Return the (X, Y) coordinate for the center point of the cell that contains the specified text.  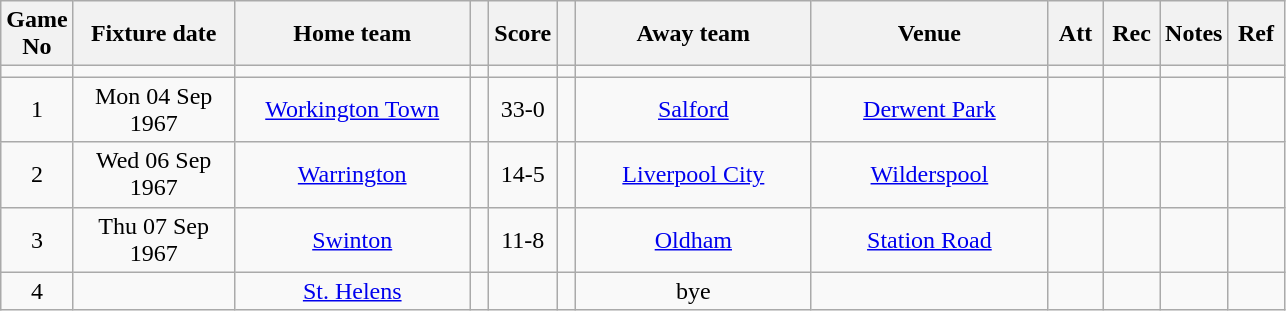
Salford (693, 110)
Mon 04 Sep 1967 (154, 110)
Fixture date (154, 34)
4 (37, 291)
Derwent Park (929, 110)
Swinton (352, 240)
Wilderspool (929, 174)
Att (1075, 34)
33-0 (523, 110)
Away team (693, 34)
Game No (37, 34)
1 (37, 110)
Warrington (352, 174)
14-5 (523, 174)
bye (693, 291)
Score (523, 34)
Home team (352, 34)
11-8 (523, 240)
Venue (929, 34)
Workington Town (352, 110)
St. Helens (352, 291)
3 (37, 240)
Liverpool City (693, 174)
Wed 06 Sep 1967 (154, 174)
Ref (1256, 34)
Oldham (693, 240)
2 (37, 174)
Rec (1132, 34)
Station Road (929, 240)
Thu 07 Sep 1967 (154, 240)
Notes (1194, 34)
